Scan for the cell matching the given text and deliver its (x, y) coordinate at center. 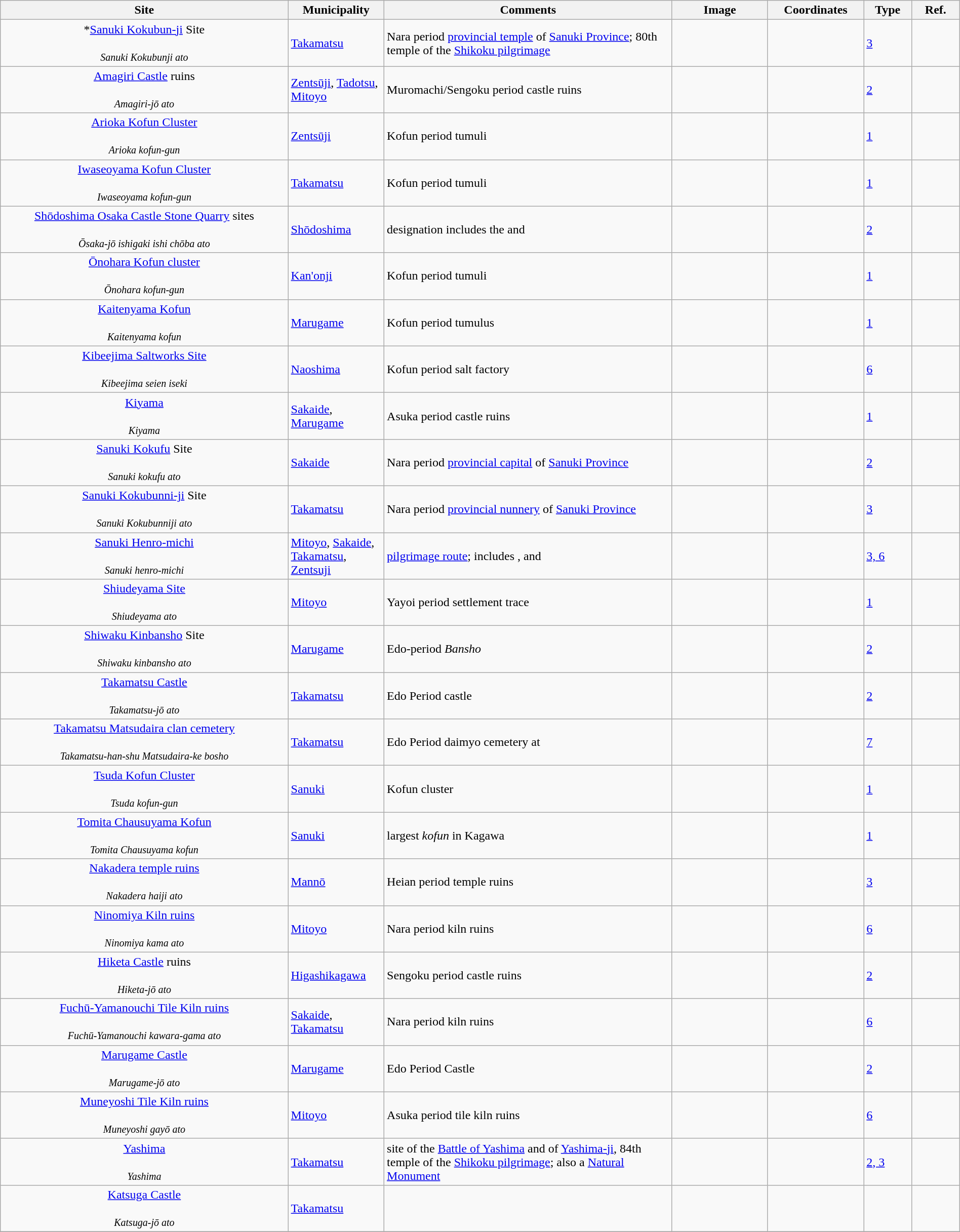
designation includes the and (528, 229)
Nara period provincial nunnery of Sanuki Province (528, 509)
Arioka Kofun ClusterArioka kofun-gun (144, 136)
Ōnohara Kofun clusterŌnohara kofun-gun (144, 276)
Naoshima (336, 369)
Asuka period tile kiln ruins (528, 1115)
Kofun period salt factory (528, 369)
Tomita Chausuyama KofunTomita Chausuyama kofun (144, 836)
Kaitenyama KofunKaitenyama kofun (144, 323)
Nara period provincial capital of Sanuki Province (528, 462)
*Sanuki Kokubun-ji SiteSanuki Kokubunji ato (144, 43)
Shōdoshima (336, 229)
Zentsūji (336, 136)
KiyamaKiyama (144, 416)
Comments (528, 10)
Shiwaku Kinbansho SiteShiwaku kinbansho ato (144, 649)
Mitoyo, Sakaide, Takamatsu, Zentsuji (336, 556)
Edo Period Castle (528, 1068)
pilgrimage route; includes , and (528, 556)
Mannō (336, 882)
Kibeejima Saltworks SiteKibeejima seien iseki (144, 369)
Heian period temple ruins (528, 882)
Muromachi/Sengoku period castle ruins (528, 90)
Nakadera temple ruinsNakadera haiji ato (144, 882)
Sengoku period castle ruins (528, 975)
Edo-period Bansho (528, 649)
Takamatsu Matsudaira clan cemeteryTakamatsu-han-shu Matsudaira-ke bosho (144, 742)
Municipality (336, 10)
Asuka period castle ruins (528, 416)
2, 3 (888, 1162)
YashimaYashima (144, 1162)
Muneyoshi Tile Kiln ruinsMuneyoshi gayō ato (144, 1115)
Image (720, 10)
Sanuki Kokubunni-ji SiteSanuki Kokubunniji ato (144, 509)
Higashikagawa (336, 975)
site of the Battle of Yashima and of Yashima-ji, 84th temple of the Shikoku pilgrimage; also a Natural Monument (528, 1162)
Type (888, 10)
largest kofun in Kagawa (528, 836)
Sakaide, Marugame (336, 416)
Kan'onji (336, 276)
3, 6 (888, 556)
Sanuki Henro-michiSanuki henro-michi (144, 556)
Takamatsu CastleTakamatsu-jō ato (144, 696)
Coordinates (815, 10)
Yayoi period settlement trace (528, 603)
Sakaide (336, 462)
Kofun period tumulus (528, 323)
Nara period provincial temple of Sanuki Province; 80th temple of the Shikoku pilgrimage (528, 43)
Site (144, 10)
Zentsūji, Tadotsu, Mitoyo (336, 90)
Marugame CastleMarugame-jō ato (144, 1068)
Ref. (936, 10)
7 (888, 742)
Sanuki Kokufu SiteSanuki kokufu ato (144, 462)
Edo Period castle (528, 696)
Shiudeyama SiteShiudeyama ato (144, 603)
Katsuga CastleKatsuga-jō ato (144, 1208)
Edo Period daimyo cemetery at (528, 742)
Ninomiya Kiln ruinsNinomiya kama ato (144, 929)
Hiketa Castle ruinsHiketa-jō ato (144, 975)
Kofun cluster (528, 789)
Sakaide, Takamatsu (336, 1022)
Iwaseoyama Kofun ClusterIwaseoyama kofun-gun (144, 183)
Fuchū-Yamanouchi Tile Kiln ruinsFuchū-Yamanouchi kawara-gama ato (144, 1022)
Shōdoshima Osaka Castle Stone Quarry sitesŌsaka-jō ishigaki ishi chōba ato (144, 229)
Tsuda Kofun ClusterTsuda kofun-gun (144, 789)
Amagiri Castle ruinsAmagiri-jō ato (144, 90)
